Provide the [x, y] coordinate of the cell's center where the given text is located.  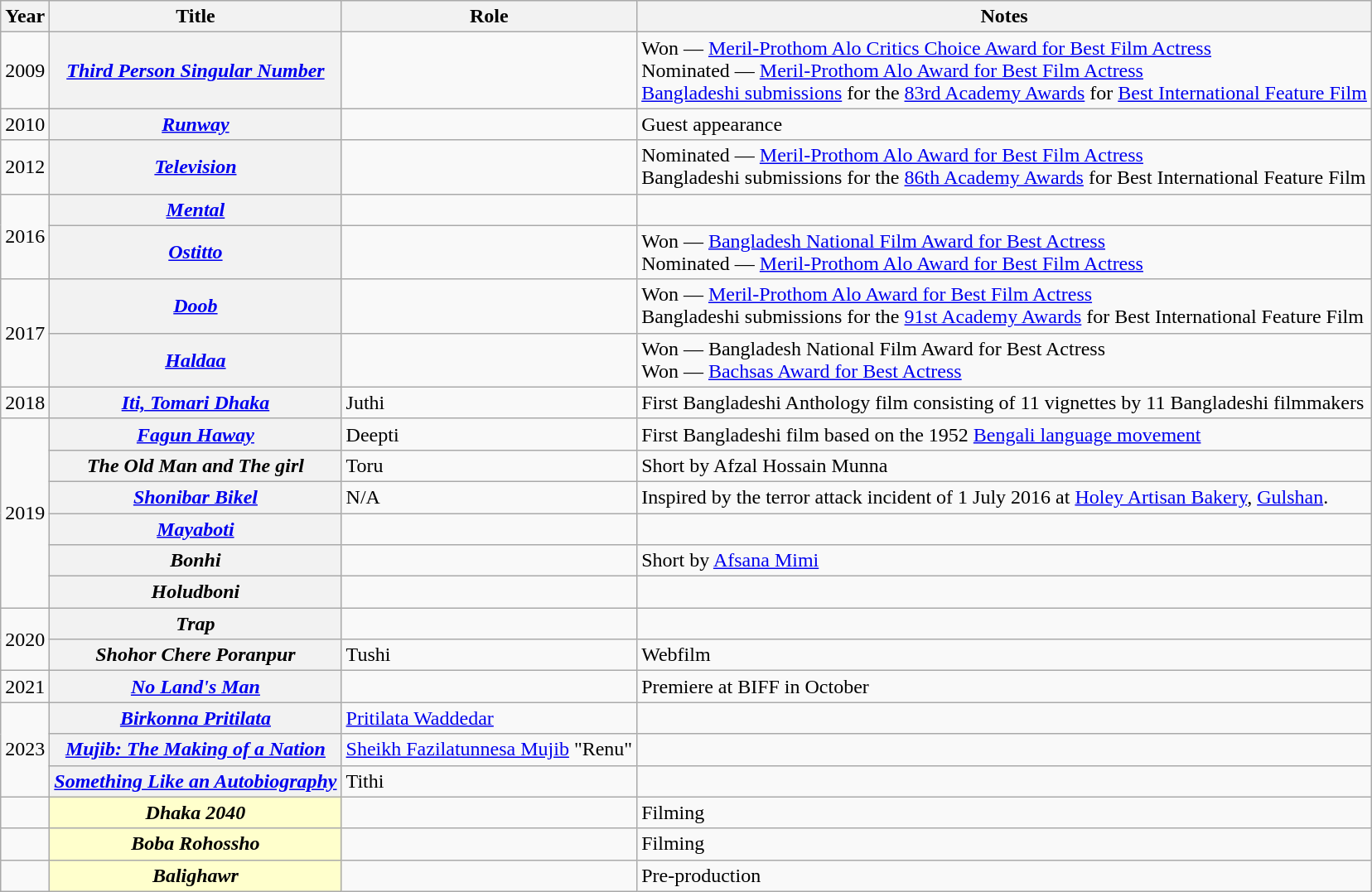
Fagun Haway [196, 434]
Mayaboti [196, 529]
Title [196, 17]
Won — Bangladesh National Film Award for Best Actress Won — Bachsas Award for Best Actress [1004, 359]
The Old Man and The girl [196, 465]
Tushi [489, 655]
2018 [25, 403]
Television [196, 167]
Ostitto [196, 252]
Juthi [489, 403]
N/A [489, 497]
Third Person Singular Number [196, 70]
Pre-production [1004, 875]
Role [489, 17]
Mujib: The Making of a Nation [196, 750]
Dhaka 2040 [196, 812]
Won — Bangladesh National Film Award for Best Actress Nominated — Meril-Prothom Alo Award for Best Film Actress [1004, 252]
Tithi [489, 781]
Balighawr [196, 875]
2016 [25, 237]
Short by Afzal Hossain Munna [1004, 465]
Doob [196, 306]
2023 [25, 750]
Toru [489, 465]
First Bangladeshi Anthology film consisting of 11 vignettes by 11 Bangladeshi filmmakers [1004, 403]
Haldaa [196, 359]
Webfilm [1004, 655]
2012 [25, 167]
No Land's Man [196, 687]
2009 [25, 70]
Nominated — Meril-Prothom Alo Award for Best Film Actress Bangladeshi submissions for the 86th Academy Awards for Best International Feature Film [1004, 167]
Iti, Tomari Dhaka [196, 403]
Short by Afsana Mimi [1004, 561]
Deepti [489, 434]
Runway [196, 124]
2010 [25, 124]
2019 [25, 513]
Shohor Chere Poranpur [196, 655]
Shonibar Bikel [196, 497]
Notes [1004, 17]
Inspired by the terror attack incident of 1 July 2016 at Holey Artisan Bakery, Gulshan. [1004, 497]
Birkonna Pritilata [196, 718]
Sheikh Fazilatunnesa Mujib "Renu" [489, 750]
2017 [25, 333]
2021 [25, 687]
Won — Meril-Prothom Alo Award for Best Film Actress Bangladeshi submissions for the 91st Academy Awards for Best International Feature Film [1004, 306]
First Bangladeshi film based on the 1952 Bengali language movement [1004, 434]
Bonhi [196, 561]
2020 [25, 639]
Boba Rohossho [196, 844]
Mental [196, 210]
Guest appearance [1004, 124]
Trap [196, 624]
Something Like an Autobiography [196, 781]
Holudboni [196, 592]
Premiere at BIFF in October [1004, 687]
Year [25, 17]
Pritilata Waddedar [489, 718]
